Capture the cell that displays the provided text and extract its [X, Y] central coordinate. 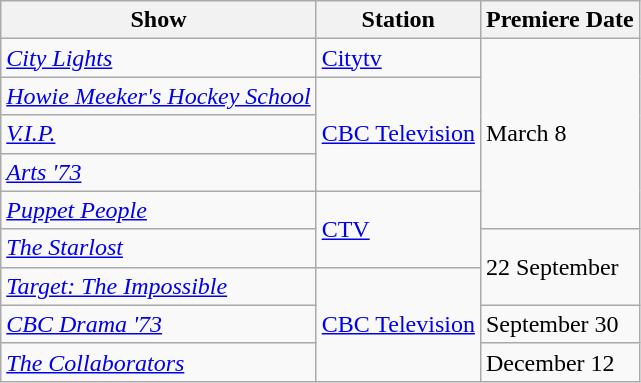
Premiere Date [560, 20]
CBC Drama '73 [158, 324]
The Starlost [158, 248]
Arts '73 [158, 172]
Puppet People [158, 210]
City Lights [158, 58]
March 8 [560, 134]
CTV [398, 229]
December 12 [560, 362]
22 September [560, 267]
Howie Meeker's Hockey School [158, 96]
Station [398, 20]
Citytv [398, 58]
Target: The Impossible [158, 286]
Show [158, 20]
The Collaborators [158, 362]
September 30 [560, 324]
V.I.P. [158, 134]
